Identify which cell holds the provided text, then report its [x, y] central coordinate. 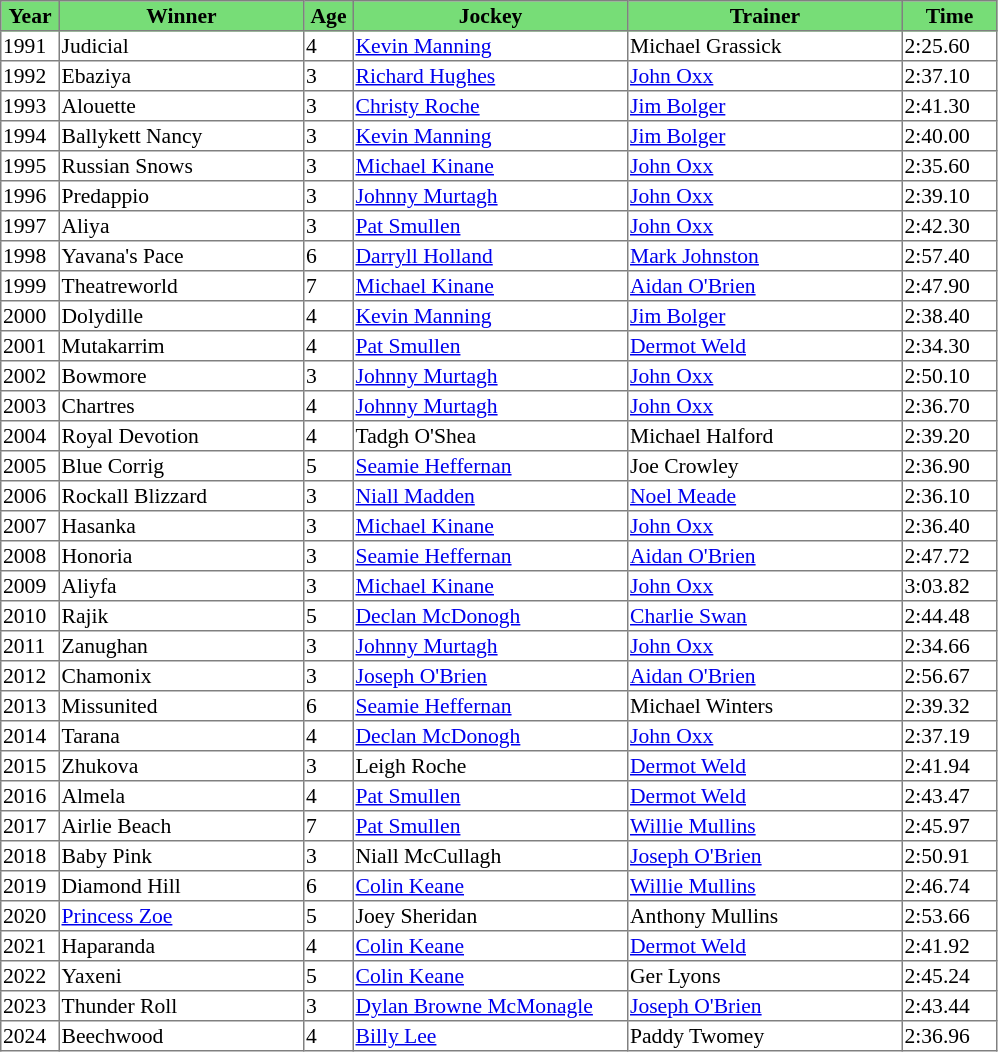
Michael Grassick [765, 46]
2:45.24 [949, 976]
2:36.10 [949, 496]
2006 [30, 496]
2:36.96 [949, 1036]
2:44.48 [949, 616]
2001 [30, 346]
Russian Snows [181, 166]
2:37.10 [949, 76]
Theatreworld [181, 286]
1998 [30, 256]
2018 [30, 856]
Rockall Blizzard [181, 496]
2:50.91 [949, 856]
2:56.67 [949, 676]
Michael Halford [765, 436]
1999 [30, 286]
Noel Meade [765, 496]
2:38.40 [949, 316]
2019 [30, 886]
3:03.82 [949, 586]
2004 [30, 436]
2013 [30, 706]
2009 [30, 586]
2008 [30, 556]
2:41.94 [949, 766]
Age [329, 16]
1993 [30, 106]
2016 [30, 796]
2:36.70 [949, 406]
Chartres [181, 406]
1991 [30, 46]
1994 [30, 136]
2:47.72 [949, 556]
Paddy Twomey [765, 1036]
2:53.66 [949, 916]
Thunder Roll [181, 1006]
2:40.00 [949, 136]
Baby Pink [181, 856]
Leigh Roche [490, 766]
Hasanka [181, 526]
2014 [30, 736]
Princess Zoe [181, 916]
Beechwood [181, 1036]
2:47.90 [949, 286]
2012 [30, 676]
2:57.40 [949, 256]
2003 [30, 406]
2:46.74 [949, 886]
Judicial [181, 46]
2:43.44 [949, 1006]
Diamond Hill [181, 886]
Missunited [181, 706]
Richard Hughes [490, 76]
1992 [30, 76]
Royal Devotion [181, 436]
Zanughan [181, 646]
2021 [30, 946]
Billy Lee [490, 1036]
Bowmore [181, 376]
Honoria [181, 556]
Aliya [181, 226]
2023 [30, 1006]
2:41.30 [949, 106]
2:45.97 [949, 826]
2017 [30, 826]
2:43.47 [949, 796]
2002 [30, 376]
2:39.10 [949, 196]
2:34.66 [949, 646]
Yaxeni [181, 976]
2:41.92 [949, 946]
Joe Crowley [765, 466]
2020 [30, 916]
Tadgh O'Shea [490, 436]
Yavana's Pace [181, 256]
1997 [30, 226]
2:42.30 [949, 226]
2000 [30, 316]
1995 [30, 166]
Christy Roche [490, 106]
Airlie Beach [181, 826]
Haparanda [181, 946]
Joey Sheridan [490, 916]
2:35.60 [949, 166]
2022 [30, 976]
2010 [30, 616]
Ebaziya [181, 76]
2:50.10 [949, 376]
Trainer [765, 16]
Ballykett Nancy [181, 136]
Dolydille [181, 316]
Time [949, 16]
Almela [181, 796]
2007 [30, 526]
Michael Winters [765, 706]
2:34.30 [949, 346]
Charlie Swan [765, 616]
2024 [30, 1036]
2005 [30, 466]
Mark Johnston [765, 256]
Ger Lyons [765, 976]
2015 [30, 766]
Aliyfa [181, 586]
2:36.40 [949, 526]
Jockey [490, 16]
Mutakarrim [181, 346]
Dylan Browne McMonagle [490, 1006]
Alouette [181, 106]
Winner [181, 16]
2:25.60 [949, 46]
1996 [30, 196]
Year [30, 16]
Predappio [181, 196]
Anthony Mullins [765, 916]
Niall Madden [490, 496]
Niall McCullagh [490, 856]
2011 [30, 646]
Tarana [181, 736]
Rajik [181, 616]
Blue Corrig [181, 466]
2:36.90 [949, 466]
Chamonix [181, 676]
2:37.19 [949, 736]
Darryll Holland [490, 256]
2:39.20 [949, 436]
Zhukova [181, 766]
2:39.32 [949, 706]
